Pinpoint the cell where the given text exists, returning its [x, y] midpoint coordinate. 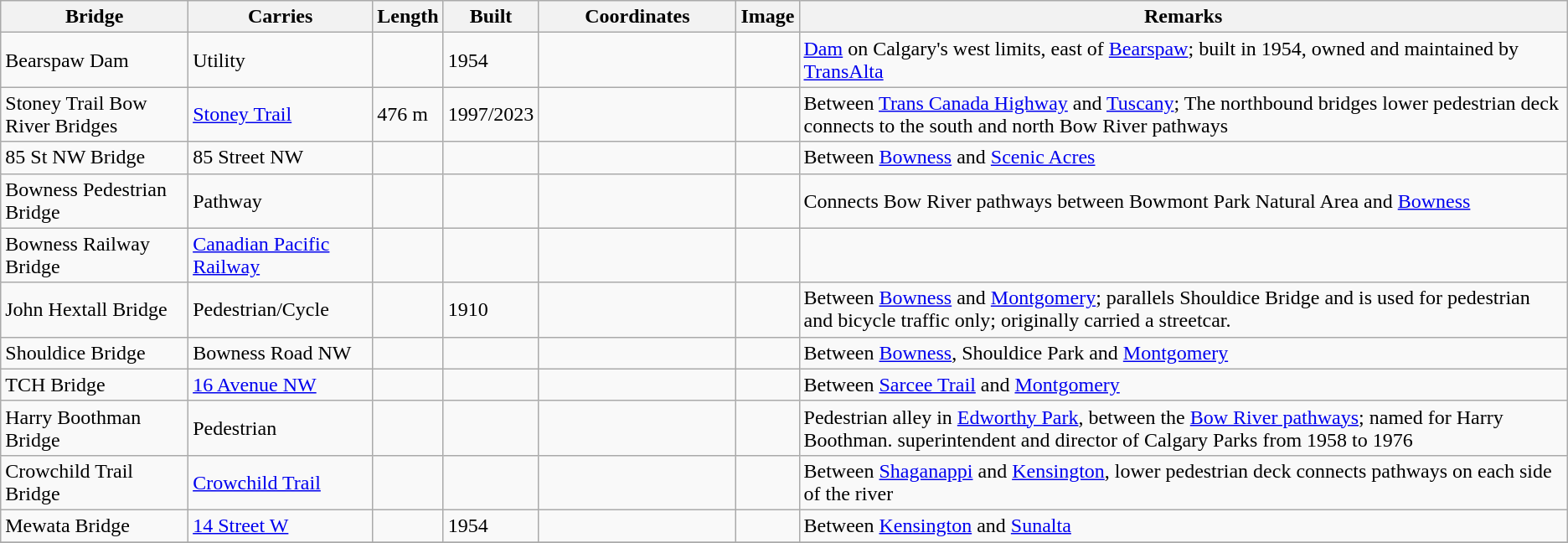
Image [767, 17]
Harry Boothman Bridge [95, 427]
Utility [281, 60]
Between Sarcee Trail and Montgomery [1183, 385]
Between Bowness and Scenic Acres [1183, 158]
Connects Bow River pathways between Bowmont Park Natural Area and Bowness [1183, 201]
Stoney Trail Bow River Bridges [95, 114]
1910 [491, 310]
Between Kensington and Sunalta [1183, 525]
Bowness Pedestrian Bridge [95, 201]
Coordinates [637, 17]
John Hextall Bridge [95, 310]
Length [408, 17]
Carries [281, 17]
Dam on Calgary's west limits, east of Bearspaw; built in 1954, owned and maintained by TransAlta [1183, 60]
Between Bowness, Shouldice Park and Montgomery [1183, 353]
Remarks [1183, 17]
Between Trans Canada Highway and Tuscany; The northbound bridges lower pedestrian deck connects to the south and north Bow River pathways [1183, 114]
85 St NW Bridge [95, 158]
Between Shaganappi and Kensington, lower pedestrian deck connects pathways on each side of the river [1183, 483]
Stoney Trail [281, 114]
Bowness Railway Bridge [95, 255]
Shouldice Bridge [95, 353]
Bridge [95, 17]
Built [491, 17]
Canadian Pacific Railway [281, 255]
14 Street W [281, 525]
Crowchild Trail Bridge [95, 483]
Crowchild Trail [281, 483]
476 m [408, 114]
Between Bowness and Montgomery; parallels Shouldice Bridge and is used for pedestrian and bicycle traffic only; originally carried a streetcar. [1183, 310]
TCH Bridge [95, 385]
85 Street NW [281, 158]
Mewata Bridge [95, 525]
1997/2023 [491, 114]
Pedestrian/Cycle [281, 310]
Bowness Road NW [281, 353]
Pathway [281, 201]
Bearspaw Dam [95, 60]
16 Avenue NW [281, 385]
Pedestrian [281, 427]
